Search for the cell housing the specified text and yield its [x, y] center coordinate. 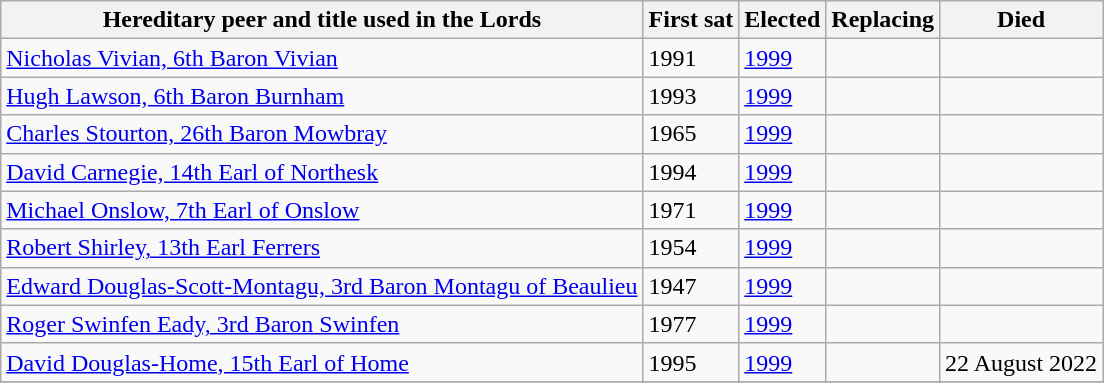
Robert Shirley, 13th Earl Ferrers [322, 248]
Edward Douglas-Scott-Montagu, 3rd Baron Montagu of Beaulieu [322, 286]
1965 [691, 134]
1993 [691, 96]
Roger Swinfen Eady, 3rd Baron Swinfen [322, 324]
Hereditary peer and title used in the Lords [322, 20]
1977 [691, 324]
Hugh Lawson, 6th Baron Burnham [322, 96]
Elected [782, 20]
Died [1022, 20]
Michael Onslow, 7th Earl of Onslow [322, 210]
1994 [691, 172]
22 August 2022 [1022, 362]
Nicholas Vivian, 6th Baron Vivian [322, 58]
1991 [691, 58]
Replacing [883, 20]
First sat [691, 20]
David Douglas-Home, 15th Earl of Home [322, 362]
Charles Stourton, 26th Baron Mowbray [322, 134]
1954 [691, 248]
1995 [691, 362]
1971 [691, 210]
1947 [691, 286]
David Carnegie, 14th Earl of Northesk [322, 172]
